Output the (X, Y) coordinate of the center of the cell containing the given text.  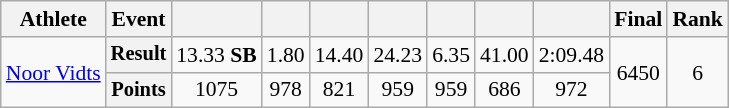
Athlete (54, 19)
1075 (216, 90)
24.23 (398, 55)
Points (139, 90)
1.80 (286, 55)
6450 (638, 72)
978 (286, 90)
Noor Vidts (54, 72)
Result (139, 55)
Event (139, 19)
972 (572, 90)
13.33 SB (216, 55)
Final (638, 19)
14.40 (340, 55)
686 (504, 90)
41.00 (504, 55)
2:09.48 (572, 55)
6 (698, 72)
Rank (698, 19)
6.35 (451, 55)
821 (340, 90)
